Pinpoint the cell where the given text exists, returning its (x, y) midpoint coordinate. 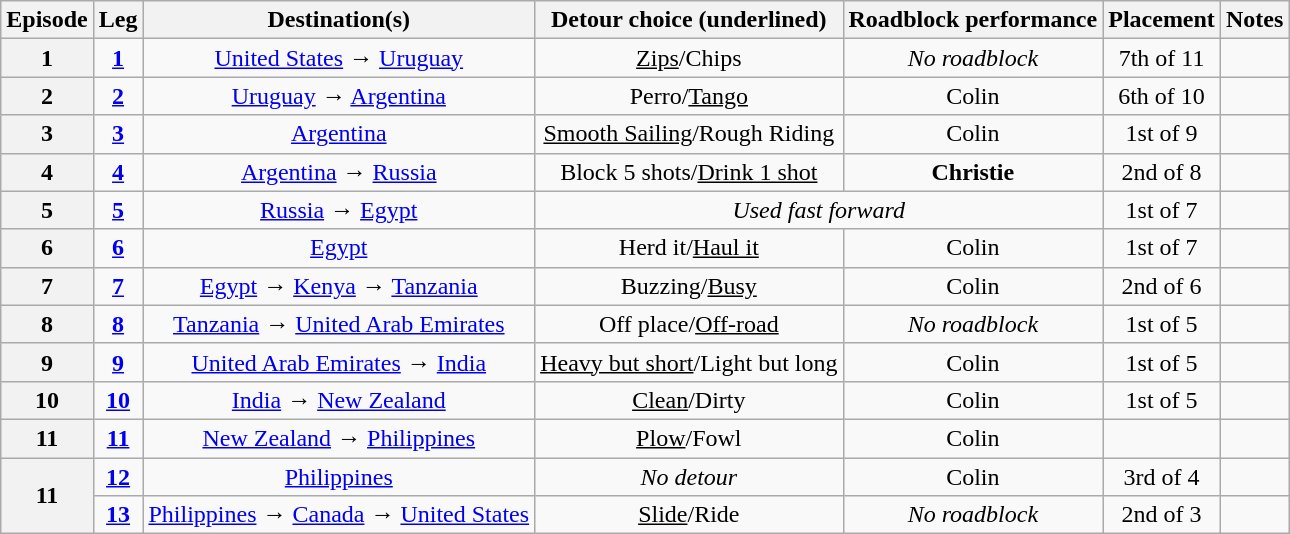
Block 5 shots/Drink 1 shot (689, 172)
Leg (118, 20)
Slide/Ride (689, 515)
Clean/Dirty (689, 400)
Smooth Sailing/Rough Riding (689, 134)
Argentina (339, 134)
Egypt (339, 248)
Tanzania → United Arab Emirates (339, 324)
Heavy but short/Light but long (689, 362)
Argentina → Russia (339, 172)
2nd of 8 (1162, 172)
13 (118, 515)
No detour (689, 477)
2nd of 6 (1162, 286)
7th of 11 (1162, 58)
6th of 10 (1162, 96)
2nd of 3 (1162, 515)
Detour choice (underlined) (689, 20)
Philippines → Canada → United States (339, 515)
Perro/Tango (689, 96)
Russia → Egypt (339, 210)
United Arab Emirates → India (339, 362)
Christie (973, 172)
Off place/Off-road (689, 324)
Plow/Fowl (689, 438)
Buzzing/Busy (689, 286)
Roadblock performance (973, 20)
India → New Zealand (339, 400)
3rd of 4 (1162, 477)
Used fast forward (819, 210)
Episode (47, 20)
Zips/Chips (689, 58)
Philippines (339, 477)
12 (118, 477)
Placement (1162, 20)
1st of 9 (1162, 134)
New Zealand → Philippines (339, 438)
Destination(s) (339, 20)
Notes (1254, 20)
Egypt → Kenya → Tanzania (339, 286)
Uruguay → Argentina (339, 96)
United States → Uruguay (339, 58)
Herd it/Haul it (689, 248)
